Locate the cell with the specified text and output its (X, Y) center coordinate. 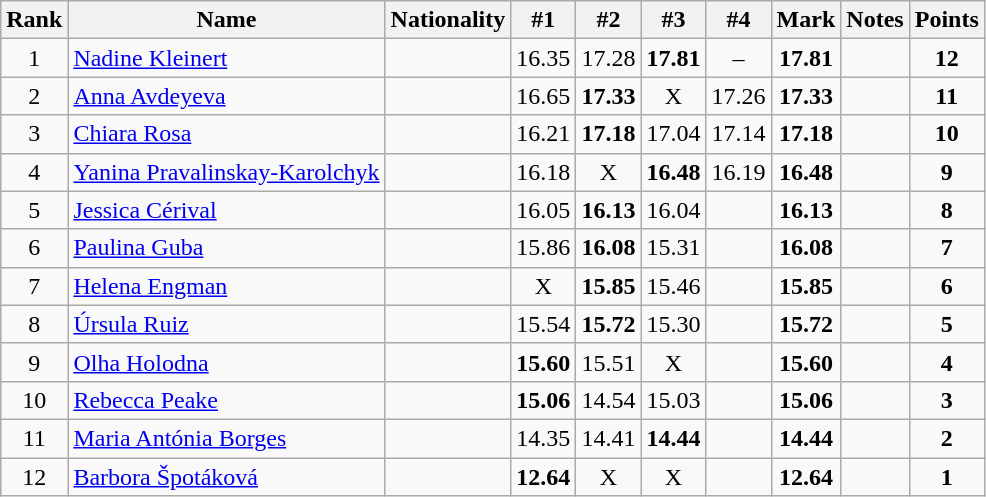
Jessica Cérival (226, 210)
Maria Antónia Borges (226, 438)
Yanina Pravalinskay-Karolchyk (226, 172)
– (738, 58)
16.18 (544, 172)
16.05 (544, 210)
Olha Holodna (226, 362)
17.28 (608, 58)
Úrsula Ruiz (226, 324)
Points (946, 20)
17.04 (674, 134)
14.54 (608, 400)
15.46 (674, 286)
Notes (875, 20)
Name (226, 20)
16.04 (674, 210)
16.65 (544, 96)
16.19 (738, 172)
Anna Avdeyeva (226, 96)
17.14 (738, 134)
Barbora Špotáková (226, 477)
Mark (806, 20)
#1 (544, 20)
Chiara Rosa (226, 134)
Rank (34, 20)
Helena Engman (226, 286)
14.35 (544, 438)
15.30 (674, 324)
16.35 (544, 58)
15.86 (544, 248)
16.21 (544, 134)
Nationality (448, 20)
14.41 (608, 438)
15.54 (544, 324)
Paulina Guba (226, 248)
Nadine Kleinert (226, 58)
Rebecca Peake (226, 400)
15.51 (608, 362)
#2 (608, 20)
15.31 (674, 248)
#4 (738, 20)
15.03 (674, 400)
17.26 (738, 96)
#3 (674, 20)
